For the text-containing cell, return its midpoint in [x, y] coordinate format. 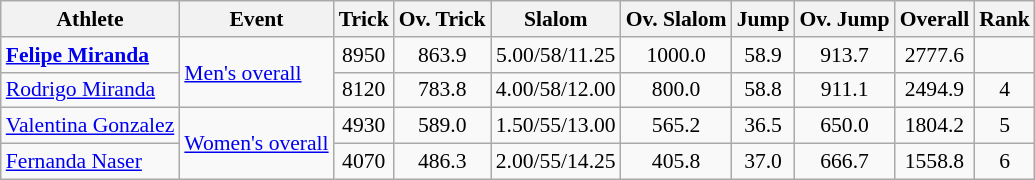
Trick [364, 19]
Jump [764, 19]
Men's overall [256, 72]
Ov. Trick [442, 19]
4.00/58/12.00 [556, 90]
5 [1004, 126]
Fernanda Naser [90, 162]
Rodrigo Miranda [90, 90]
Event [256, 19]
6 [1004, 162]
1558.8 [935, 162]
Felipe Miranda [90, 55]
4070 [364, 162]
666.7 [845, 162]
863.9 [442, 55]
2.00/55/14.25 [556, 162]
36.5 [764, 126]
8120 [364, 90]
Valentina Gonzalez [90, 126]
Rank [1004, 19]
Athlete [90, 19]
Women's overall [256, 144]
58.9 [764, 55]
2494.9 [935, 90]
405.8 [676, 162]
1000.0 [676, 55]
1.50/55/13.00 [556, 126]
783.8 [442, 90]
Ov. Jump [845, 19]
37.0 [764, 162]
8950 [364, 55]
Overall [935, 19]
650.0 [845, 126]
Slalom [556, 19]
800.0 [676, 90]
565.2 [676, 126]
486.3 [442, 162]
Ov. Slalom [676, 19]
5.00/58/11.25 [556, 55]
589.0 [442, 126]
4930 [364, 126]
911.1 [845, 90]
2777.6 [935, 55]
58.8 [764, 90]
913.7 [845, 55]
4 [1004, 90]
1804.2 [935, 126]
